Scan for the cell matching the given text and deliver its (x, y) coordinate at center. 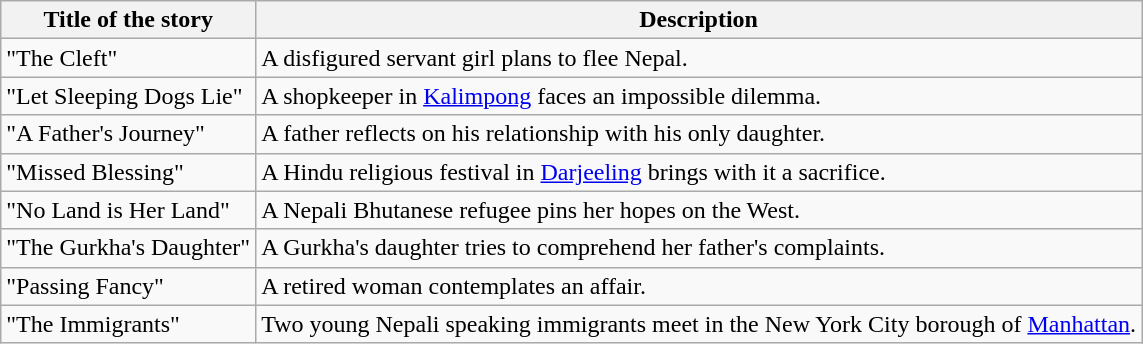
"Missed Blessing" (128, 172)
A Gurkha's daughter tries to comprehend her father's complaints. (699, 248)
"No Land is Her Land" (128, 210)
"A Father's Journey" (128, 134)
A father reflects on his relationship with his only daughter. (699, 134)
A Nepali Bhutanese refugee pins her hopes on the West. (699, 210)
A retired woman contemplates an affair. (699, 286)
"The Immigrants" (128, 324)
"Let Sleeping Dogs Lie" (128, 96)
"The Cleft" (128, 58)
"The Gurkha's Daughter" (128, 248)
A disfigured servant girl plans to flee Nepal. (699, 58)
Description (699, 20)
Two young Nepali speaking immigrants meet in the New York City borough of Manhattan. (699, 324)
A Hindu religious festival in Darjeeling brings with it a sacrifice. (699, 172)
A shopkeeper in Kalimpong faces an impossible dilemma. (699, 96)
Title of the story (128, 20)
"Passing Fancy" (128, 286)
